Identify which cell holds the provided text, then report its (x, y) central coordinate. 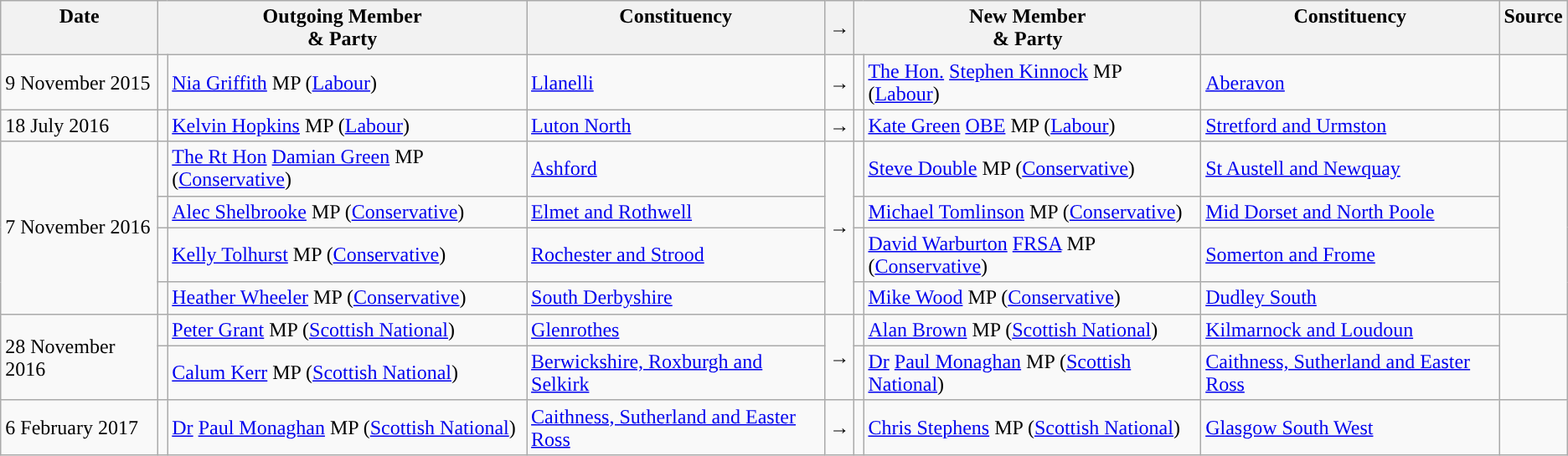
Ashford (676, 169)
28 November 2016 (80, 356)
Steve Double MP (Conservative) (1032, 169)
18 July 2016 (80, 126)
Heather Wheeler MP (Conservative) (347, 298)
Elmet and Rothwell (676, 212)
Date (80, 28)
Mike Wood MP (Conservative) (1032, 298)
Stretford and Urmston (1350, 126)
Somerton and Frome (1350, 254)
Glenrothes (676, 330)
Dudley South (1350, 298)
6 February 2017 (80, 427)
Kilmarnock and Loudoun (1350, 330)
7 November 2016 (80, 228)
Outgoing Member& Party (343, 28)
Kate Green OBE MP (Labour) (1032, 126)
Glasgow South West (1350, 427)
Calum Kerr MP (Scottish National) (347, 373)
Berwickshire, Roxburgh and Selkirk (676, 373)
St Austell and Newquay (1350, 169)
New Member& Party (1028, 28)
Nia Griffith MP (Labour) (347, 82)
Alec Shelbrooke MP (Conservative) (347, 212)
Kelly Tolhurst MP (Conservative) (347, 254)
Luton North (676, 126)
Aberavon (1350, 82)
Kelvin Hopkins MP (Labour) (347, 126)
Peter Grant MP (Scottish National) (347, 330)
9 November 2015 (80, 82)
Chris Stephens MP (Scottish National) (1032, 427)
Michael Tomlinson MP (Conservative) (1032, 212)
The Rt Hon Damian Green MP (Conservative) (347, 169)
Llanelli (676, 82)
The Hon. Stephen Kinnock MP (Labour) (1032, 82)
David Warburton FRSA MP (Conservative) (1032, 254)
Rochester and Strood (676, 254)
South Derbyshire (676, 298)
Source (1533, 28)
Mid Dorset and North Poole (1350, 212)
Alan Brown MP (Scottish National) (1032, 330)
